Return the (x, y) coordinate for the center point of the cell that contains the specified text.  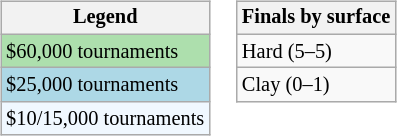
$25,000 tournaments (105, 85)
Clay (0–1) (316, 85)
$10/15,000 tournaments (105, 119)
Legend (105, 18)
Finals by surface (316, 18)
$60,000 tournaments (105, 51)
Hard (5–5) (316, 51)
